Extract the [x, y] coordinate from the center of the cell holding the provided text.  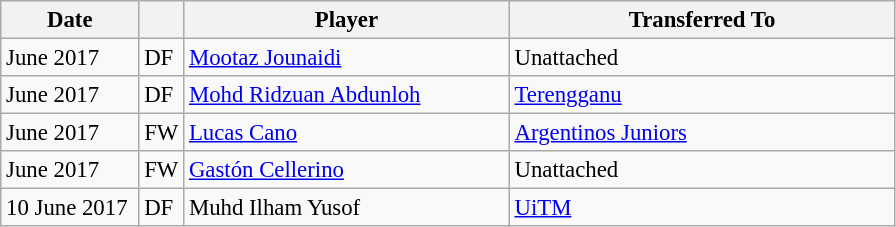
UiTM [702, 208]
Lucas Cano [347, 133]
Argentinos Juniors [702, 133]
Mootaz Jounaidi [347, 58]
Date [70, 20]
Terengganu [702, 95]
Mohd Ridzuan Abdunloh [347, 95]
Muhd Ilham Yusof [347, 208]
Player [347, 20]
10 June 2017 [70, 208]
Transferred To [702, 20]
Gastón Cellerino [347, 170]
